Find where the given text appears and provide that cell's center as (X, Y) coordinate. 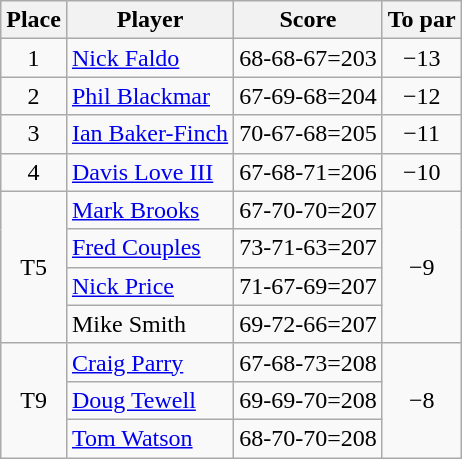
67-69-68=204 (308, 96)
2 (34, 96)
Score (308, 20)
−13 (422, 58)
−10 (422, 172)
70-67-68=205 (308, 134)
−8 (422, 400)
4 (34, 172)
3 (34, 134)
68-70-70=208 (308, 438)
T9 (34, 400)
T5 (34, 267)
67-70-70=207 (308, 210)
−9 (422, 267)
Phil Blackmar (150, 96)
−12 (422, 96)
Tom Watson (150, 438)
To par (422, 20)
Doug Tewell (150, 400)
Place (34, 20)
−11 (422, 134)
Nick Faldo (150, 58)
69-69-70=208 (308, 400)
Ian Baker-Finch (150, 134)
73-71-63=207 (308, 248)
Mike Smith (150, 324)
Mark Brooks (150, 210)
71-67-69=207 (308, 286)
67-68-71=206 (308, 172)
67-68-73=208 (308, 362)
Player (150, 20)
68-68-67=203 (308, 58)
Davis Love III (150, 172)
1 (34, 58)
Craig Parry (150, 362)
69-72-66=207 (308, 324)
Nick Price (150, 286)
Fred Couples (150, 248)
